Provide the (x, y) coordinate of the cell's center where the given text is located.  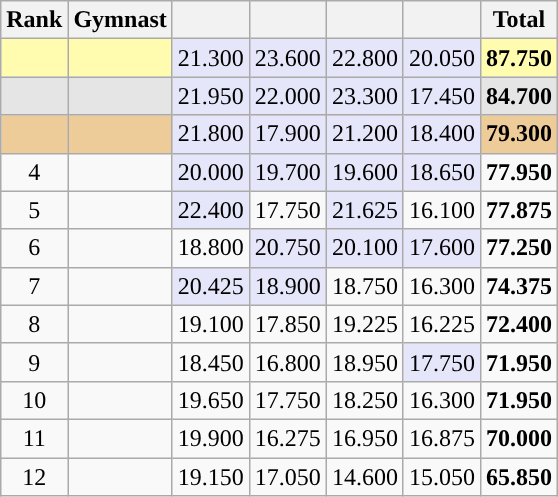
77.950 (520, 172)
16.800 (288, 362)
Total (520, 20)
8 (34, 324)
18.750 (364, 286)
72.400 (520, 324)
70.000 (520, 438)
20.000 (210, 172)
7 (34, 286)
23.600 (288, 58)
14.600 (364, 477)
16.875 (442, 438)
18.900 (288, 286)
12 (34, 477)
21.800 (210, 134)
20.100 (364, 248)
18.650 (442, 172)
22.800 (364, 58)
19.225 (364, 324)
18.400 (442, 134)
21.950 (210, 96)
17.450 (442, 96)
17.900 (288, 134)
15.050 (442, 477)
4 (34, 172)
19.150 (210, 477)
17.600 (442, 248)
23.300 (364, 96)
22.400 (210, 210)
19.700 (288, 172)
19.900 (210, 438)
74.375 (520, 286)
9 (34, 362)
20.050 (442, 58)
16.225 (442, 324)
18.950 (364, 362)
22.000 (288, 96)
18.250 (364, 400)
11 (34, 438)
16.100 (442, 210)
17.850 (288, 324)
84.700 (520, 96)
19.100 (210, 324)
77.875 (520, 210)
19.650 (210, 400)
18.450 (210, 362)
5 (34, 210)
21.200 (364, 134)
77.250 (520, 248)
10 (34, 400)
79.300 (520, 134)
17.050 (288, 477)
18.800 (210, 248)
21.300 (210, 58)
16.950 (364, 438)
20.425 (210, 286)
20.750 (288, 248)
6 (34, 248)
Rank (34, 20)
Gymnast (120, 20)
16.275 (288, 438)
21.625 (364, 210)
65.850 (520, 477)
87.750 (520, 58)
19.600 (364, 172)
